For the text-containing cell, return its midpoint in (x, y) coordinate format. 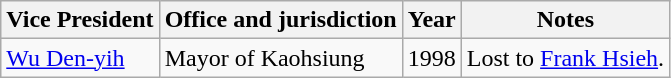
1998 (432, 58)
Vice President (80, 20)
Notes (565, 20)
Mayor of Kaohsiung (280, 58)
Year (432, 20)
Office and jurisdiction (280, 20)
Wu Den-yih (80, 58)
Lost to Frank Hsieh. (565, 58)
